Determine the [x, y] coordinate at the center of the cell enclosing the given text.  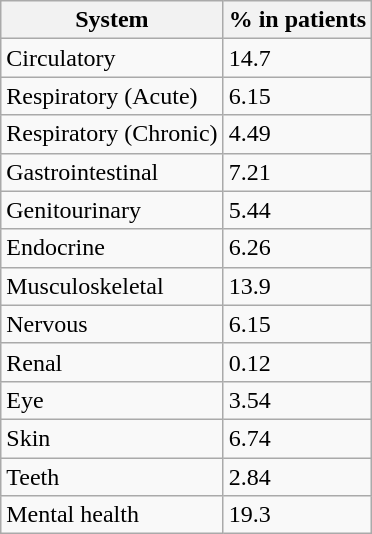
13.9 [297, 286]
Respiratory (Chronic) [112, 134]
5.44 [297, 210]
Circulatory [112, 58]
6.74 [297, 438]
Endocrine [112, 248]
Respiratory (Acute) [112, 96]
7.21 [297, 172]
4.49 [297, 134]
System [112, 20]
0.12 [297, 362]
Eye [112, 400]
14.7 [297, 58]
6.26 [297, 248]
Mental health [112, 515]
19.3 [297, 515]
Teeth [112, 477]
Skin [112, 438]
Renal [112, 362]
Nervous [112, 324]
Genitourinary [112, 210]
Musculoskeletal [112, 286]
2.84 [297, 477]
3.54 [297, 400]
Gastrointestinal [112, 172]
% in patients [297, 20]
